Return the (X, Y) coordinate for the center point of the cell that contains the specified text.  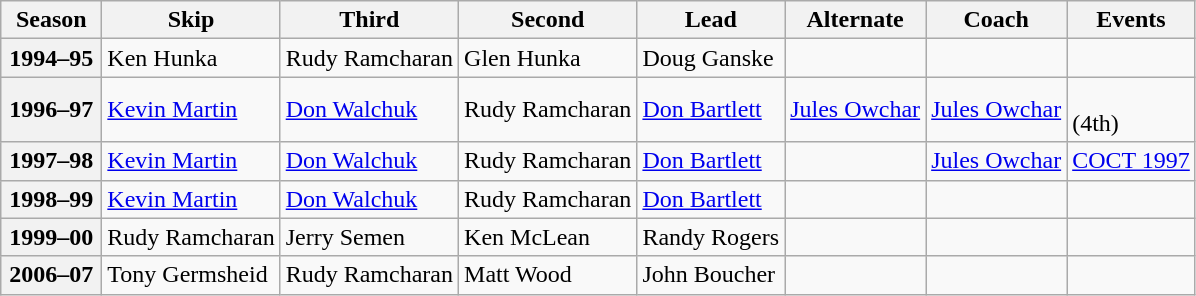
Glen Hunka (548, 58)
COCT 1997 (1132, 161)
Alternate (856, 20)
Skip (191, 20)
(4th) (1132, 110)
Tony Germsheid (191, 275)
Ken McLean (548, 237)
Events (1132, 20)
Jerry Semen (369, 237)
Season (52, 20)
Lead (711, 20)
1997–98 (52, 161)
Randy Rogers (711, 237)
1996–97 (52, 110)
Coach (996, 20)
Doug Ganske (711, 58)
1999–00 (52, 237)
2006–07 (52, 275)
Second (548, 20)
Ken Hunka (191, 58)
1998–99 (52, 199)
John Boucher (711, 275)
Third (369, 20)
Matt Wood (548, 275)
1994–95 (52, 58)
